Scan for the cell matching the given text and deliver its (x, y) coordinate at center. 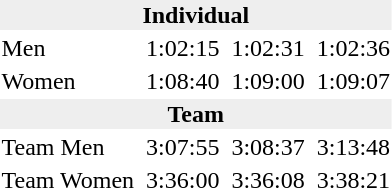
1:02:31 (268, 48)
1:09:07 (353, 81)
3:07:55 (183, 147)
Individual (196, 15)
Team Men (68, 147)
Men (68, 48)
Women (68, 81)
3:13:48 (353, 147)
3:08:37 (268, 147)
1:02:36 (353, 48)
Team (196, 114)
1:09:00 (268, 81)
1:08:40 (183, 81)
1:02:15 (183, 48)
